Determine the (X, Y) coordinate at the center of the cell enclosing the given text.  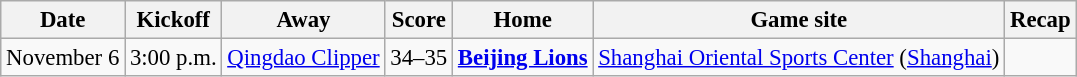
Away (304, 20)
Shanghai Oriental Sports Center (Shanghai) (799, 58)
Recap (1040, 20)
Qingdao Clipper (304, 58)
November 6 (63, 58)
Score (419, 20)
Date (63, 20)
Game site (799, 20)
Kickoff (174, 20)
Beijing Lions (523, 58)
3:00 p.m. (174, 58)
34–35 (419, 58)
Home (523, 20)
